Output the [X, Y] coordinate of the center of the cell containing the given text.  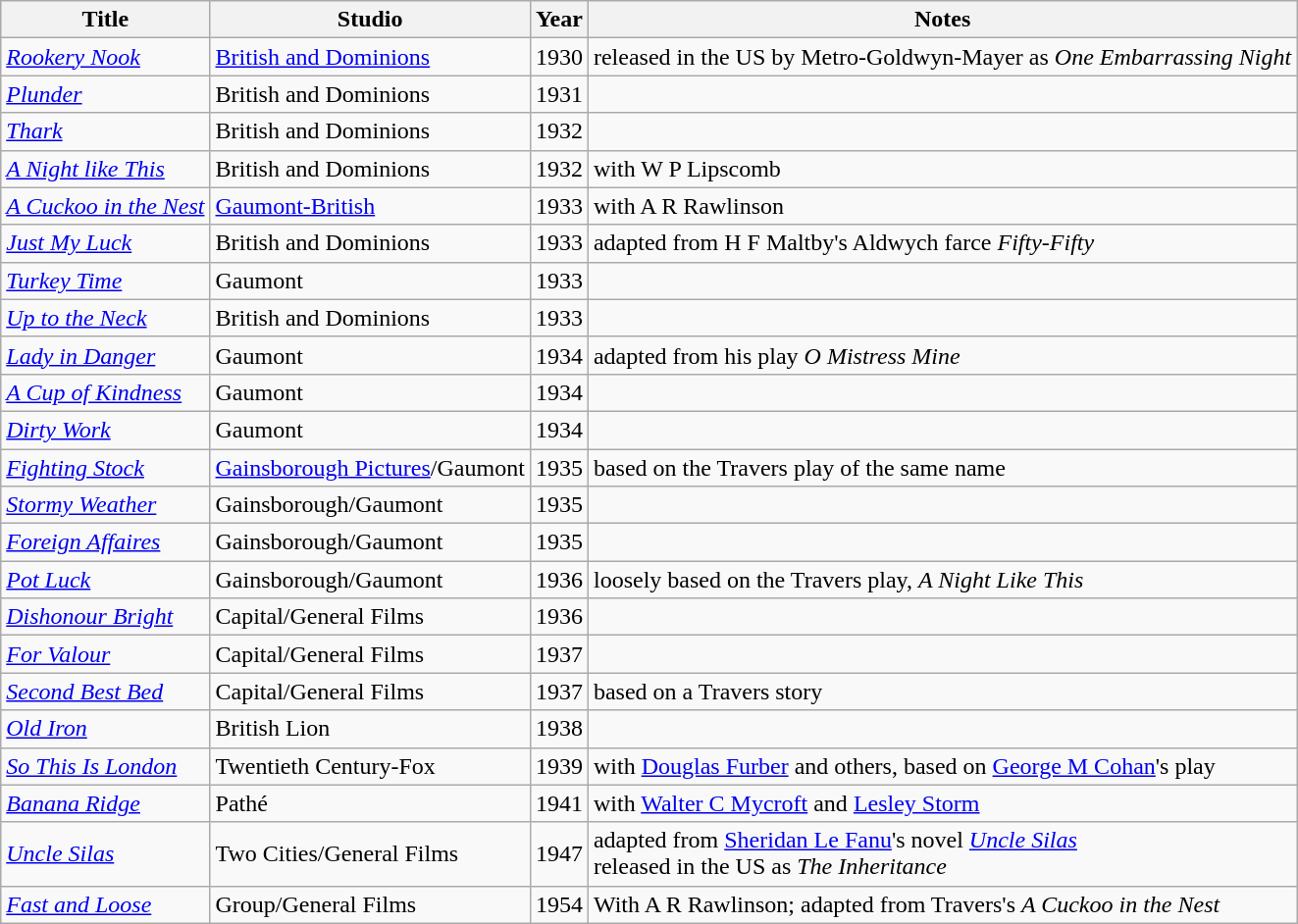
Lady in Danger [106, 355]
So This Is London [106, 766]
Stormy Weather [106, 505]
Pot Luck [106, 580]
Old Iron [106, 729]
Notes [942, 20]
Dishonour Bright [106, 617]
Plunder [106, 94]
Rookery Nook [106, 57]
Fast and Loose [106, 904]
Just My Luck [106, 243]
Gainsborough Pictures/Gaumont [370, 468]
Dirty Work [106, 430]
with W P Lipscomb [942, 169]
1954 [559, 904]
Pathé [370, 803]
Studio [370, 20]
1939 [559, 766]
A Night like This [106, 169]
For Valour [106, 654]
Group/General Films [370, 904]
1941 [559, 803]
with Walter C Mycroft and Lesley Storm [942, 803]
Banana Ridge [106, 803]
based on a Travers story [942, 692]
Foreign Affaires [106, 542]
with A R Rawlinson [942, 206]
released in the US by Metro-Goldwyn-Mayer as One Embarrassing Night [942, 57]
Up to the Neck [106, 318]
Fighting Stock [106, 468]
1947 [559, 853]
loosely based on the Travers play, A Night Like This [942, 580]
A Cup of Kindness [106, 392]
British Lion [370, 729]
With A R Rawlinson; adapted from Travers's A Cuckoo in the Nest [942, 904]
1931 [559, 94]
Year [559, 20]
Title [106, 20]
Second Best Bed [106, 692]
Uncle Silas [106, 853]
adapted from Sheridan Le Fanu's novel Uncle Silasreleased in the US as The Inheritance [942, 853]
Turkey Time [106, 281]
adapted from H F Maltby's Aldwych farce Fifty-Fifty [942, 243]
1938 [559, 729]
Gaumont-British [370, 206]
A Cuckoo in the Nest [106, 206]
adapted from his play O Mistress Mine [942, 355]
based on the Travers play of the same name [942, 468]
with Douglas Furber and others, based on George M Cohan's play [942, 766]
Twentieth Century-Fox [370, 766]
Two Cities/General Films [370, 853]
1930 [559, 57]
Thark [106, 131]
